Find where the given text appears and provide that cell's center as [x, y] coordinate. 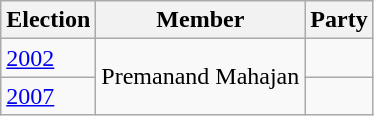
2007 [48, 96]
Premanand Mahajan [200, 77]
Party [339, 20]
2002 [48, 58]
Election [48, 20]
Member [200, 20]
